Identify which cell holds the provided text, then report its (X, Y) central coordinate. 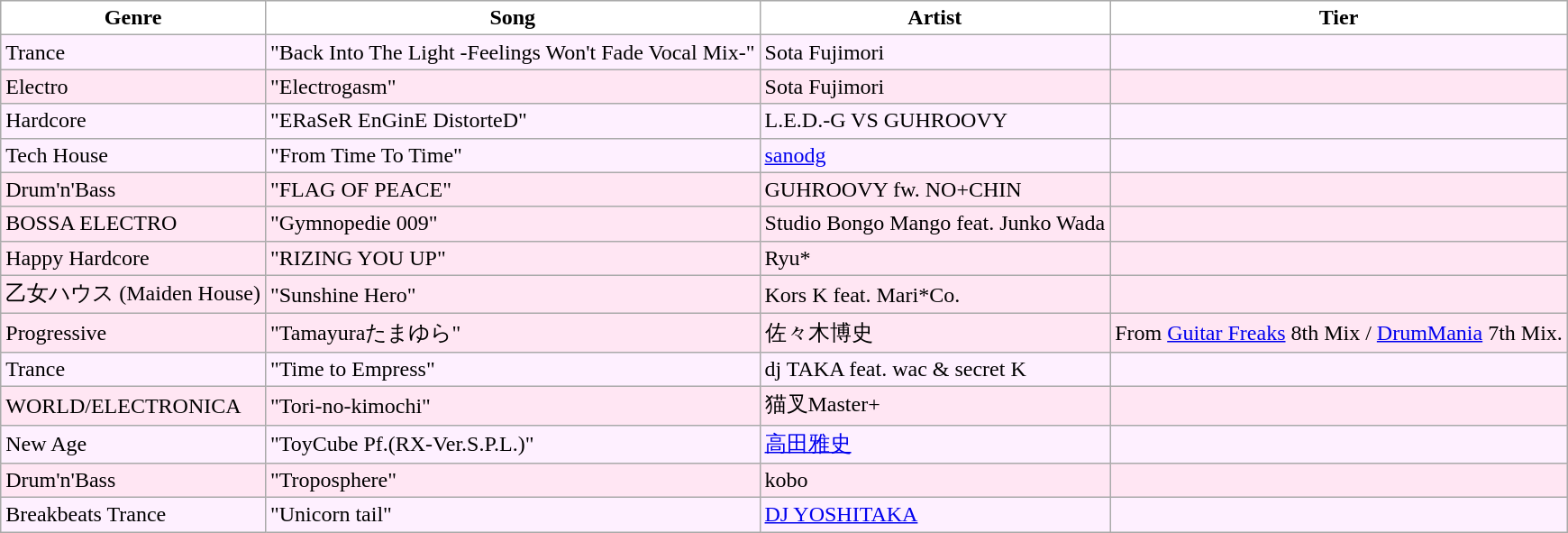
Song (512, 18)
sanodg (935, 155)
佐々木博史 (935, 334)
New Age (133, 444)
Kors K feat. Mari*Co. (935, 294)
"Back Into The Light -Feelings Won't Fade Vocal Mix-" (512, 52)
Progressive (133, 334)
"From Time To Time" (512, 155)
GUHROOVY fw. NO+CHIN (935, 189)
"ToyCube Pf.(RX-Ver.S.P.L.)" (512, 444)
DJ YOSHITAKA (935, 515)
"Time to Empress" (512, 369)
猫叉Master+ (935, 406)
L.E.D.-G VS GUHROOVY (935, 121)
乙女ハウス (Maiden House) (133, 294)
WORLD/ELECTRONICA (133, 406)
"FLAG OF PEACE" (512, 189)
Ryu* (935, 258)
"Gymnopedie 009" (512, 224)
dj TAKA feat. wac & secret K (935, 369)
"Tamayuraたまゆら" (512, 334)
Tech House (133, 155)
Tier (1339, 18)
"ERaSeR EnGinE DistorteD" (512, 121)
Genre (133, 18)
From Guitar Freaks 8th Mix / DrumMania 7th Mix. (1339, 334)
"Troposphere" (512, 481)
Hardcore (133, 121)
"Tori-no-kimochi" (512, 406)
Artist (935, 18)
高田雅史 (935, 444)
Breakbeats Trance (133, 515)
"RIZING YOU UP" (512, 258)
"Electrogasm" (512, 87)
"Sunshine Hero" (512, 294)
Happy Hardcore (133, 258)
Electro (133, 87)
"Unicorn tail" (512, 515)
BOSSA ELECTRO (133, 224)
Studio Bongo Mango feat. Junko Wada (935, 224)
kobo (935, 481)
